Identify which cell holds the provided text, then report its [x, y] central coordinate. 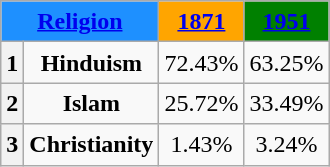
1871 [202, 22]
3 [12, 144]
Islam [92, 104]
3.24% [286, 144]
2 [12, 104]
33.49% [286, 104]
Christianity [92, 144]
25.72% [202, 104]
1951 [286, 22]
1 [12, 62]
63.25% [286, 62]
Religion [80, 22]
1.43% [202, 144]
Hinduism [92, 62]
72.43% [202, 62]
